Return the [x, y] coordinate for the center point of the cell that contains the specified text.  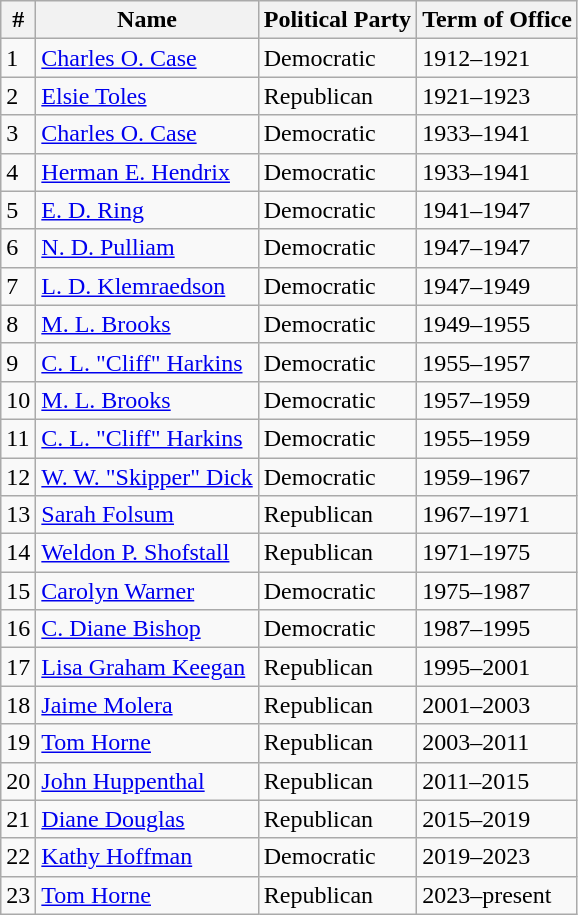
2023–present [498, 895]
L. D. Klemraedson [147, 286]
9 [18, 362]
22 [18, 857]
10 [18, 400]
2001–2003 [498, 705]
17 [18, 667]
1975–1987 [498, 591]
7 [18, 286]
Term of Office [498, 20]
21 [18, 819]
15 [18, 591]
Elsie Toles [147, 96]
Weldon P. Shofstall [147, 553]
Sarah Folsum [147, 515]
6 [18, 248]
Jaime Molera [147, 705]
23 [18, 895]
3 [18, 134]
# [18, 20]
2 [18, 96]
John Huppenthal [147, 781]
12 [18, 477]
1955–1957 [498, 362]
2015–2019 [498, 819]
1 [18, 58]
Lisa Graham Keegan [147, 667]
1957–1959 [498, 400]
E. D. Ring [147, 210]
Diane Douglas [147, 819]
1967–1971 [498, 515]
1971–1975 [498, 553]
N. D. Pulliam [147, 248]
C. Diane Bishop [147, 629]
13 [18, 515]
1941–1947 [498, 210]
1987–1995 [498, 629]
Political Party [337, 20]
8 [18, 324]
2011–2015 [498, 781]
4 [18, 172]
18 [18, 705]
1995–2001 [498, 667]
14 [18, 553]
11 [18, 438]
1955–1959 [498, 438]
1959–1967 [498, 477]
2019–2023 [498, 857]
16 [18, 629]
Herman E. Hendrix [147, 172]
Carolyn Warner [147, 591]
1921–1923 [498, 96]
W. W. "Skipper" Dick [147, 477]
1912–1921 [498, 58]
1947–1949 [498, 286]
5 [18, 210]
2003–2011 [498, 743]
20 [18, 781]
1947–1947 [498, 248]
Name [147, 20]
1949–1955 [498, 324]
19 [18, 743]
Kathy Hoffman [147, 857]
